Find where the given text appears and provide that cell's center as [X, Y] coordinate. 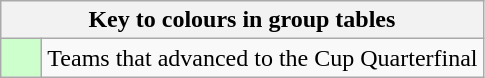
Key to colours in group tables [242, 20]
Teams that advanced to the Cup Quarterfinal [262, 58]
